Scan for the cell matching the given text and deliver its [x, y] coordinate at center. 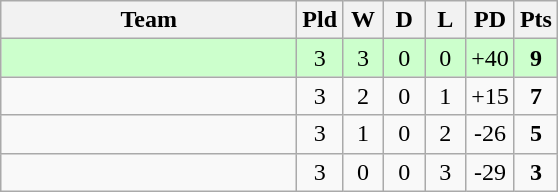
W [364, 20]
-26 [490, 134]
5 [536, 134]
Pld [320, 20]
+15 [490, 96]
Pts [536, 20]
D [404, 20]
PD [490, 20]
-29 [490, 172]
7 [536, 96]
+40 [490, 58]
Team [149, 20]
L [446, 20]
9 [536, 58]
